Output the (x, y) coordinate of the center of the cell containing the given text.  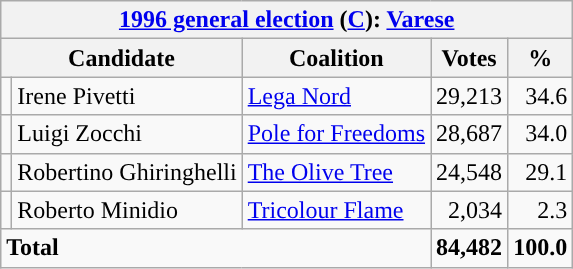
1996 general election (C): Varese (287, 20)
84,482 (470, 248)
34.0 (540, 134)
The Olive Tree (336, 172)
24,548 (470, 172)
2.3 (540, 210)
2,034 (470, 210)
Votes (470, 58)
Lega Nord (336, 96)
Coalition (336, 58)
Irene Pivetti (127, 96)
Pole for Freedoms (336, 134)
28,687 (470, 134)
34.6 (540, 96)
Total (216, 248)
Roberto Minidio (127, 210)
29.1 (540, 172)
Candidate (122, 58)
Luigi Zocchi (127, 134)
Robertino Ghiringhelli (127, 172)
100.0 (540, 248)
Tricolour Flame (336, 210)
% (540, 58)
29,213 (470, 96)
